Provide the (x, y) coordinate of the cell's center where the given text is located.  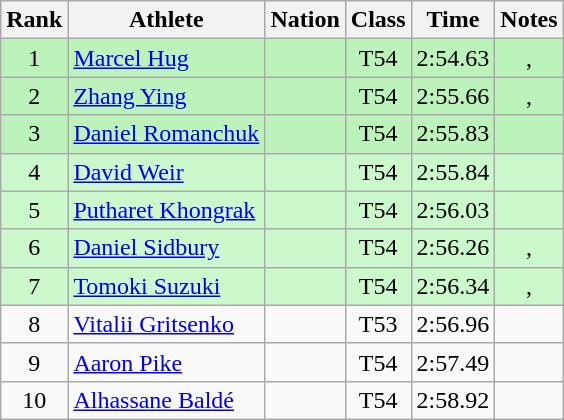
8 (34, 324)
2:55.84 (453, 172)
Time (453, 20)
Vitalii Gritsenko (166, 324)
4 (34, 172)
Zhang Ying (166, 96)
1 (34, 58)
T53 (378, 324)
Notes (529, 20)
Tomoki Suzuki (166, 286)
6 (34, 248)
Rank (34, 20)
2:58.92 (453, 400)
David Weir (166, 172)
2:56.26 (453, 248)
Putharet Khongrak (166, 210)
3 (34, 134)
2:56.03 (453, 210)
2:55.66 (453, 96)
2:56.96 (453, 324)
5 (34, 210)
Class (378, 20)
2:57.49 (453, 362)
2:54.63 (453, 58)
Alhassane Baldé (166, 400)
Marcel Hug (166, 58)
10 (34, 400)
Aaron Pike (166, 362)
2 (34, 96)
7 (34, 286)
Daniel Sidbury (166, 248)
Athlete (166, 20)
2:55.83 (453, 134)
9 (34, 362)
Daniel Romanchuk (166, 134)
2:56.34 (453, 286)
Nation (305, 20)
